Detect which cell encompasses the target text, then output its (x, y) center coordinate. 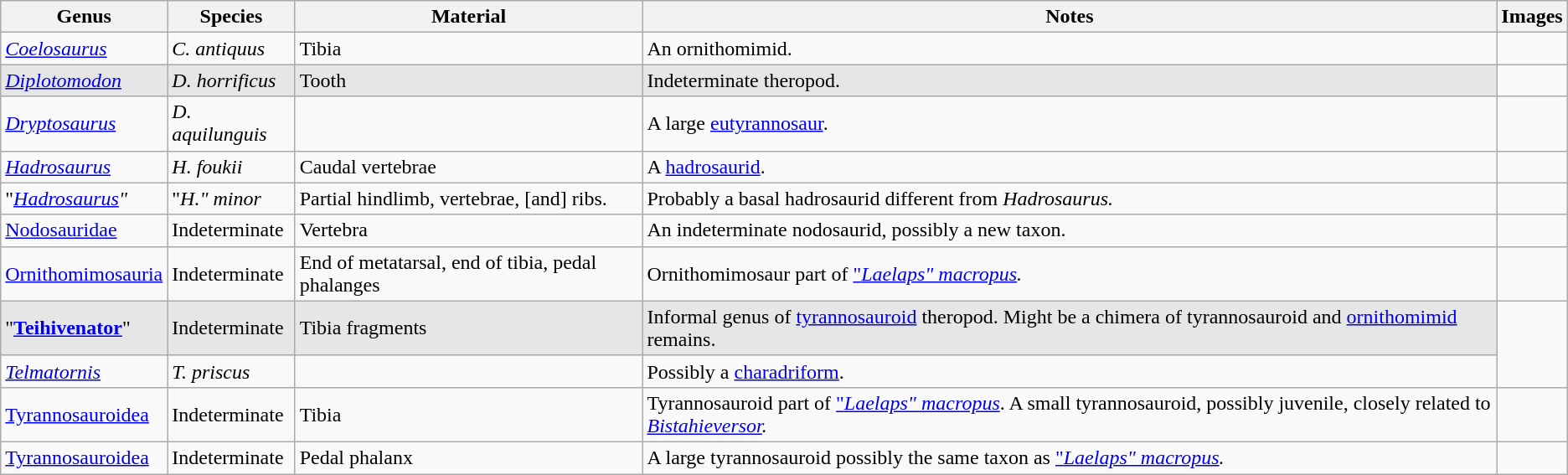
"Teihivenator" (84, 328)
Possibly a charadriform. (1070, 371)
H. foukii (231, 167)
Species (231, 17)
An indeterminate nodosaurid, possibly a new taxon. (1070, 230)
Partial hindlimb, vertebrae, [and] ribs. (469, 199)
Ornithomimosaur part of "Laelaps" macropus. (1070, 273)
Nodosauridae (84, 230)
C. antiquus (231, 49)
An ornithomimid. (1070, 49)
Tyrannosauroid part of "Laelaps" macropus. A small tyrannosauroid, possibly juvenile, closely related to Bistahieversor. (1070, 414)
D. horrificus (231, 80)
Images (1532, 17)
Notes (1070, 17)
Informal genus of tyrannosauroid theropod. Might be a chimera of tyrannosauroid and ornithomimid remains. (1070, 328)
Indeterminate theropod. (1070, 80)
T. priscus (231, 371)
"Hadrosaurus" (84, 199)
A hadrosaurid. (1070, 167)
Dryptosaurus (84, 124)
Vertebra (469, 230)
Probably a basal hadrosaurid different from Hadrosaurus. (1070, 199)
Telmatornis (84, 371)
Tibia fragments (469, 328)
A large tyrannosauroid possibly the same taxon as "Laelaps" macropus. (1070, 457)
"H." minor (231, 199)
Tooth (469, 80)
Caudal vertebrae (469, 167)
Pedal phalanx (469, 457)
Ornithomimosauria (84, 273)
Hadrosaurus (84, 167)
Diplotomodon (84, 80)
Material (469, 17)
Coelosaurus (84, 49)
D. aquilunguis (231, 124)
Genus (84, 17)
A large eutyrannosaur. (1070, 124)
End of metatarsal, end of tibia, pedal phalanges (469, 273)
